Extract the [x, y] coordinate from the center of the cell holding the provided text.  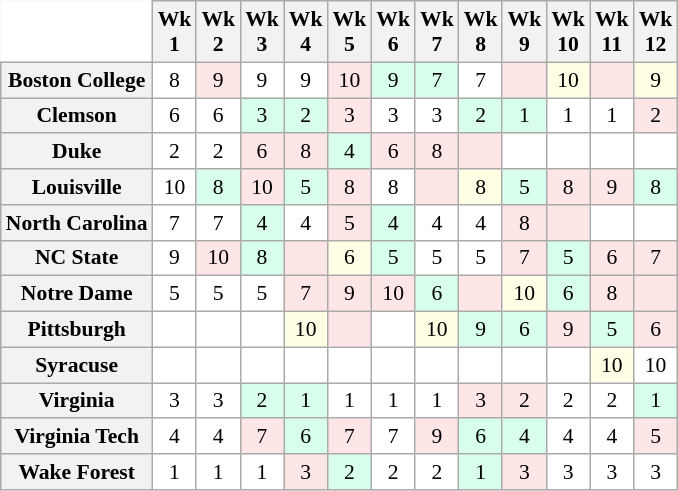
Virginia Tech [77, 437]
Clemson [77, 116]
Virginia [77, 401]
Wk6 [393, 32]
Wk7 [437, 32]
Pittsburgh [77, 330]
Wk9 [524, 32]
NC State [77, 258]
Wk5 [350, 32]
Wake Forest [77, 472]
North Carolina [77, 223]
Syracuse [77, 365]
Wk11 [612, 32]
Notre Dame [77, 294]
Wk 1 [175, 32]
Wk4 [306, 32]
Wk3 [262, 32]
Boston College [77, 80]
Wk12 [656, 32]
Wk8 [481, 32]
Duke [77, 152]
Louisville [77, 187]
Wk10 [568, 32]
Wk2 [218, 32]
